Return [X, Y] of the center of cell containing provided text 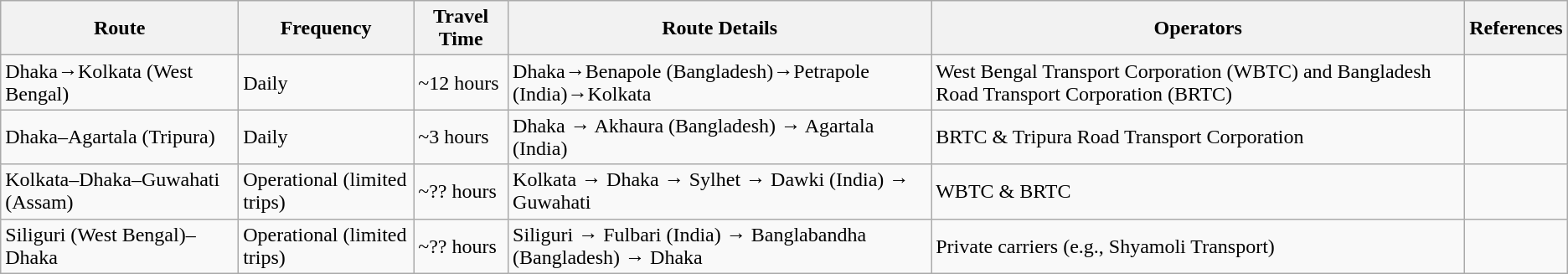
Operators [1198, 28]
Siliguri (West Bengal)–Dhaka [120, 246]
West Bengal Transport Corporation (WBTC) and Bangladesh Road Transport Corporation (BRTC) [1198, 82]
Siliguri → Fulbari (India) → Banglabandha (Bangladesh) → Dhaka [720, 246]
Frequency [327, 28]
~3 hours [461, 137]
Dhaka–Agartala (Tripura) [120, 137]
References [1516, 28]
WBTC & BRTC [1198, 191]
Travel Time [461, 28]
Route Details [720, 28]
Dhaka→Kolkata (West Bengal) [120, 82]
Kolkata–Dhaka–Guwahati (Assam) [120, 191]
Private carriers (e.g., Shyamoli Transport) [1198, 246]
~12 hours [461, 82]
BRTC & Tripura Road Transport Corporation [1198, 137]
Route [120, 28]
Dhaka→Benapole (Bangladesh)→Petrapole (India)→Kolkata [720, 82]
Dhaka → Akhaura (Bangladesh) → Agartala (India) [720, 137]
Kolkata → Dhaka → Sylhet → Dawki (India) → Guwahati [720, 191]
